Detect which cell encompasses the target text, then output its (x, y) center coordinate. 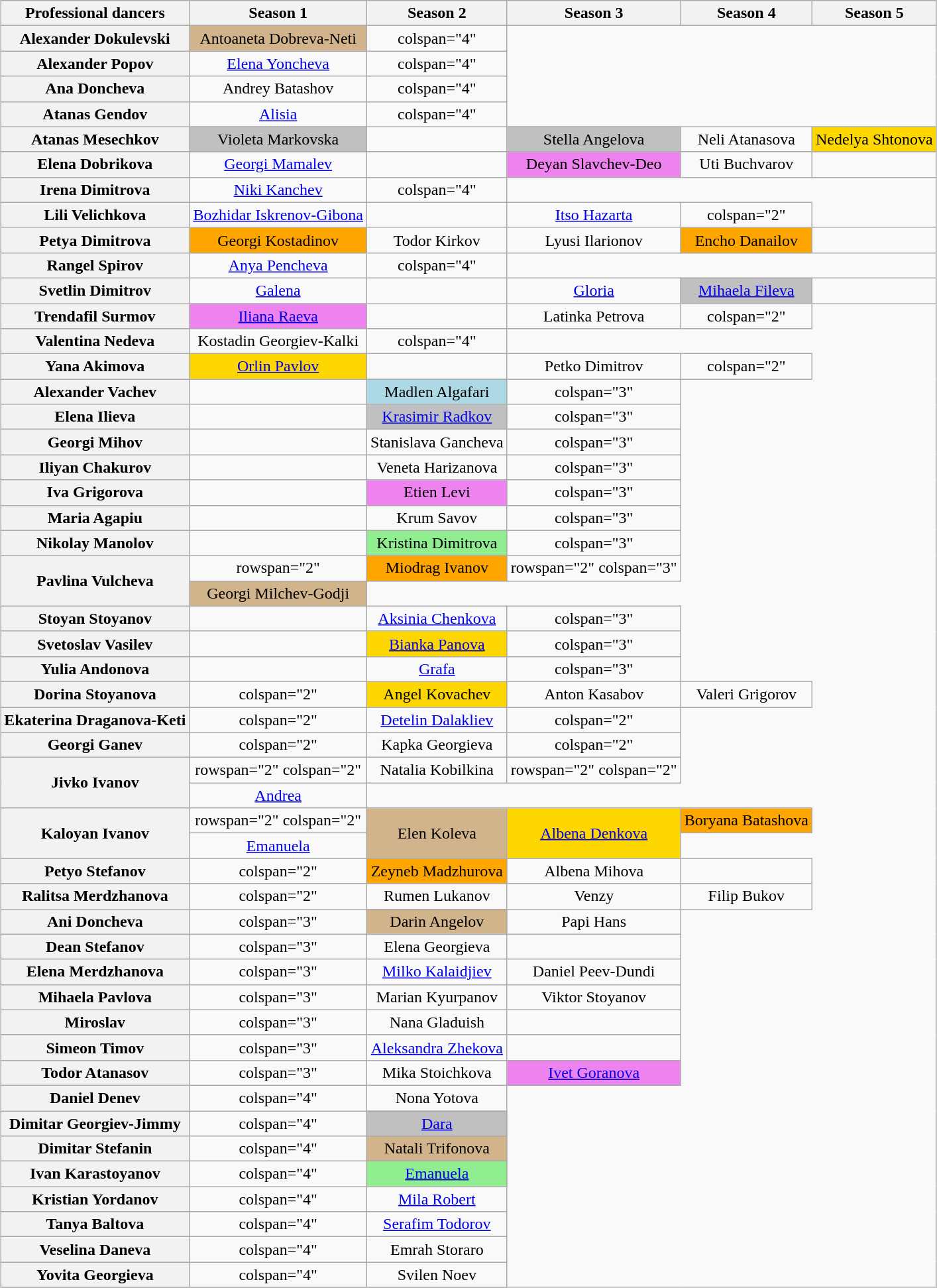
Stoyan Stoyanov (95, 618)
Natalia Kobilkina (437, 770)
Alexander Dokulevski (95, 38)
Georgi Ganev (95, 745)
Dorina Stoyanova (95, 694)
Season 5 (874, 13)
Ekaterina Draganova-Keti (95, 719)
Atanas Mesechkov (95, 139)
Georgi Kostadinov (278, 240)
Valentina Nedeva (95, 341)
Venzy (594, 896)
Alisia (278, 114)
Grafa (437, 669)
Kaloyan Ivanov (95, 833)
Jivko Ivanov (95, 783)
Neli Atanasova (746, 139)
Veselina Daneva (95, 1250)
Stella Angelova (594, 139)
Rangel Spirov (95, 265)
Milko Kalaidjiev (437, 972)
Emrah Storaro (437, 1250)
Orlin Pavlov (278, 367)
Madlen Algafari (437, 392)
Ani Doncheva (95, 921)
Ivan Karastoyanov (95, 1174)
Atanas Gendov (95, 114)
Elena Dobrikova (95, 164)
Nedelya Shtonova (874, 139)
Nona Yotova (437, 1098)
Boryana Batashova (746, 821)
Dimitar Stefanin (95, 1149)
Andrey Batashov (278, 89)
Yulia Andonova (95, 669)
Elen Koleva (437, 833)
Elena Ilieva (95, 417)
Petyo Stefanov (95, 871)
Ana Doncheva (95, 89)
Nikolay Manolov (95, 543)
Niki Kanchev (278, 190)
Anya Pencheva (278, 265)
Papi Hans (594, 921)
Todor Atanasov (95, 1073)
Albena Denkova (594, 833)
Albena Mihova (594, 871)
Ivet Goranova (594, 1073)
Dara (437, 1124)
Dimitar Georgiev-Jimmy (95, 1124)
Pavlina Vulcheva (95, 581)
Dean Stefanov (95, 947)
Aksinia Chenkova (437, 618)
Antoaneta Dobreva-Neti (278, 38)
Encho Danailov (746, 240)
Itso Hazarta (594, 215)
Simeon Timov (95, 1047)
Miodrag Ivanov (437, 568)
Ralitsa Merdzhanova (95, 896)
Filip Bukov (746, 896)
Elena Georgieva (437, 947)
Rumen Lukanov (437, 896)
Mihaela Pavlova (95, 997)
Svilen Noev (437, 1275)
Yovita Georgieva (95, 1275)
Elena Merdzhanova (95, 972)
Mihaela Fileva (746, 290)
Serafim Todorov (437, 1224)
Miroslav (95, 1022)
Tanya Baltova (95, 1224)
Stanislava Gancheva (437, 442)
Andrea (278, 795)
Darin Angelov (437, 921)
Detelin Dalakliev (437, 719)
Galena (278, 290)
Iva Grigorova (95, 493)
Gloria (594, 290)
Svetoslav Vasilev (95, 644)
Krum Savov (437, 518)
Nana Gladuish (437, 1022)
Valeri Grigorov (746, 694)
Trendafil Surmov (95, 316)
Georgi Mihov (95, 442)
Bozhidar Iskrenov-Gibona (278, 215)
Lili Velichkova (95, 215)
Petko Dimitrov (594, 367)
Alexander Popov (95, 64)
Uti Buchvarov (746, 164)
Veneta Harizanova (437, 467)
Daniel Peev-Dundi (594, 972)
Kristina Dimitrova (437, 543)
Season 3 (594, 13)
Anton Kasabov (594, 694)
Mika Stoichkova (437, 1073)
Deyan Slavchev-Deo (594, 164)
Iliana Raeva (278, 316)
Kristian Yordanov (95, 1199)
Natali Trifonova (437, 1149)
Season 2 (437, 13)
Angel Kovachev (437, 694)
Irena Dimitrova (95, 190)
Yana Akimova (95, 367)
Season 1 (278, 13)
Todor Kirkov (437, 240)
Iliyan Chakurov (95, 467)
Kostadin Georgiev-Kalki (278, 341)
rowspan="2" (278, 568)
Krasimir Radkov (437, 417)
Svetlin Dimitrov (95, 290)
Kapka Georgieva (437, 745)
Viktor Stoyanov (594, 997)
Professional dancers (95, 13)
Season 4 (746, 13)
Latinka Petrova (594, 316)
Georgi Mamalev (278, 164)
Violeta Markovska (278, 139)
Maria Agapiu (95, 518)
Marian Kyurpanov (437, 997)
Lyusi Ilarionov (594, 240)
Zeyneb Madzhurova (437, 871)
Georgi Milchev-Godji (278, 593)
Elena Yoncheva (278, 64)
Etien Levi (437, 493)
Alexander Vachev (95, 392)
Mila Robert (437, 1199)
Petya Dimitrova (95, 240)
rowspan="2" colspan="3" (594, 568)
Daniel Denev (95, 1098)
Aleksandra Zhekova (437, 1047)
Bianka Panova (437, 644)
